Extract the [x, y] coordinate from the center of the cell holding the provided text.  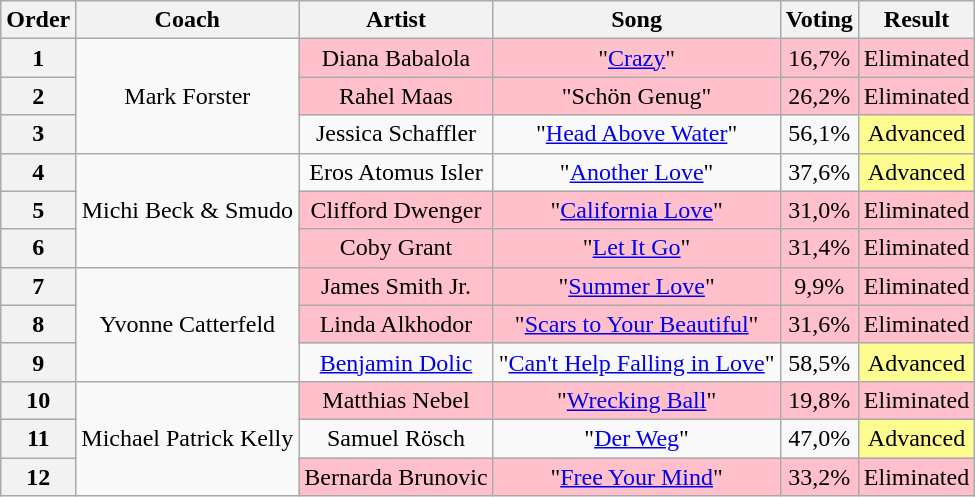
Yvonne Catterfeld [188, 324]
4 [38, 172]
Bernarda Brunovic [396, 477]
37,6% [819, 172]
"Can't Help Falling in Love" [636, 362]
26,2% [819, 96]
Song [636, 20]
47,0% [819, 438]
Jessica Schaffler [396, 134]
"Let It Go" [636, 248]
Michi Beck & Smudo [188, 210]
58,5% [819, 362]
Diana Babalola [396, 58]
Coby Grant [396, 248]
8 [38, 324]
Benjamin Dolic [396, 362]
"Wrecking Ball" [636, 400]
10 [38, 400]
31,6% [819, 324]
56,1% [819, 134]
"Scars to Your Beautiful" [636, 324]
Result [916, 20]
"Another Love" [636, 172]
31,0% [819, 210]
1 [38, 58]
Order [38, 20]
7 [38, 286]
Michael Patrick Kelly [188, 438]
"California Love" [636, 210]
31,4% [819, 248]
Eros Atomus Isler [396, 172]
33,2% [819, 477]
Linda Alkhodor [396, 324]
"Head Above Water" [636, 134]
"Crazy" [636, 58]
9,9% [819, 286]
9 [38, 362]
2 [38, 96]
Clifford Dwenger [396, 210]
16,7% [819, 58]
Matthias Nebel [396, 400]
19,8% [819, 400]
Coach [188, 20]
Samuel Rösch [396, 438]
Voting [819, 20]
"Free Your Mind" [636, 477]
"Schön Genug" [636, 96]
6 [38, 248]
James Smith Jr. [396, 286]
12 [38, 477]
Rahel Maas [396, 96]
11 [38, 438]
"Der Weg" [636, 438]
"Summer Love" [636, 286]
5 [38, 210]
3 [38, 134]
Mark Forster [188, 96]
Artist [396, 20]
